Find where the given text appears and provide that cell's center as [x, y] coordinate. 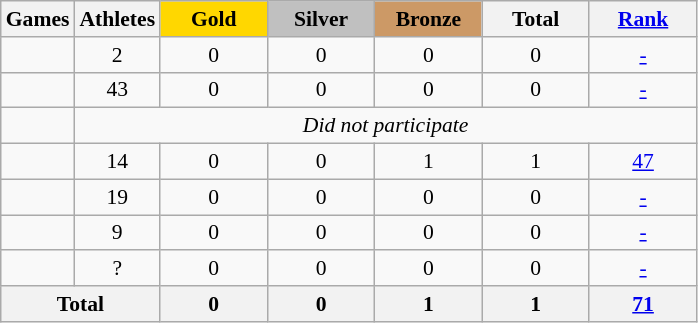
14 [117, 162]
Athletes [117, 19]
Games [38, 19]
Bronze [428, 19]
9 [117, 233]
Did not participate [385, 126]
2 [117, 55]
? [117, 269]
Silver [320, 19]
43 [117, 90]
19 [117, 197]
Rank [642, 19]
47 [642, 162]
71 [642, 304]
Gold [214, 19]
